Find where the given text appears and provide that cell's center as (X, Y) coordinate. 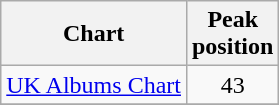
Peakposition (232, 34)
UK Albums Chart (94, 85)
Chart (94, 34)
43 (232, 85)
